Detect which cell encompasses the target text, then output its (X, Y) center coordinate. 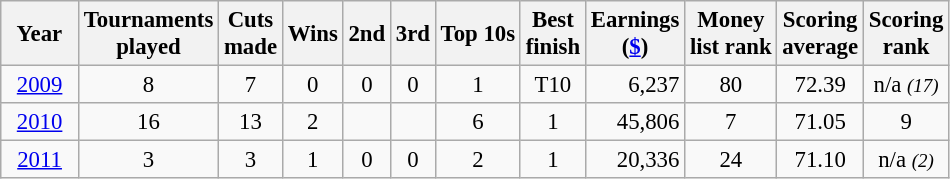
Wins (312, 34)
Tournaments played (148, 34)
20,336 (634, 160)
71.10 (820, 160)
Cuts made (251, 34)
Scoring rank (906, 34)
Scoring average (820, 34)
6 (478, 122)
13 (251, 122)
9 (906, 122)
Best finish (552, 34)
45,806 (634, 122)
72.39 (820, 85)
2011 (40, 160)
n/a (2) (906, 160)
2010 (40, 122)
Year (40, 34)
6,237 (634, 85)
24 (731, 160)
2009 (40, 85)
n/a (17) (906, 85)
T10 (552, 85)
71.05 (820, 122)
Earnings($) (634, 34)
Money list rank (731, 34)
80 (731, 85)
16 (148, 122)
Top 10s (478, 34)
2nd (366, 34)
8 (148, 85)
3rd (414, 34)
